Provide the (X, Y) coordinate of the cell's center where the given text is located.  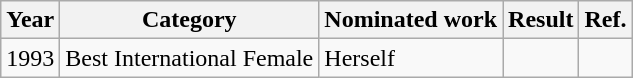
Ref. (606, 20)
Category (190, 20)
Year (30, 20)
Nominated work (411, 20)
Best International Female (190, 58)
Herself (411, 58)
Result (541, 20)
1993 (30, 58)
